Locate the cell with the specified text and output its [x, y] center coordinate. 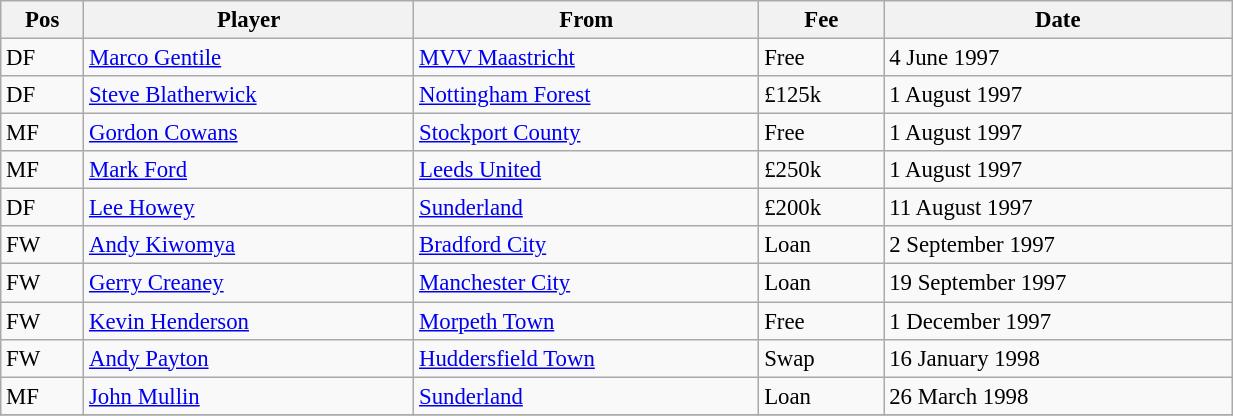
Kevin Henderson [249, 321]
Marco Gentile [249, 58]
Morpeth Town [586, 321]
Lee Howey [249, 208]
Swap [822, 358]
£250k [822, 170]
MVV Maastricht [586, 58]
Andy Kiwomya [249, 245]
16 January 1998 [1058, 358]
Bradford City [586, 245]
£125k [822, 95]
2 September 1997 [1058, 245]
11 August 1997 [1058, 208]
£200k [822, 208]
Steve Blatherwick [249, 95]
Fee [822, 20]
Player [249, 20]
Date [1058, 20]
1 December 1997 [1058, 321]
Leeds United [586, 170]
Nottingham Forest [586, 95]
John Mullin [249, 396]
Andy Payton [249, 358]
Huddersfield Town [586, 358]
Gerry Creaney [249, 283]
Manchester City [586, 283]
4 June 1997 [1058, 58]
Pos [42, 20]
Stockport County [586, 133]
Mark Ford [249, 170]
26 March 1998 [1058, 396]
Gordon Cowans [249, 133]
From [586, 20]
19 September 1997 [1058, 283]
